Output the (X, Y) coordinate of the center of the cell containing the given text.  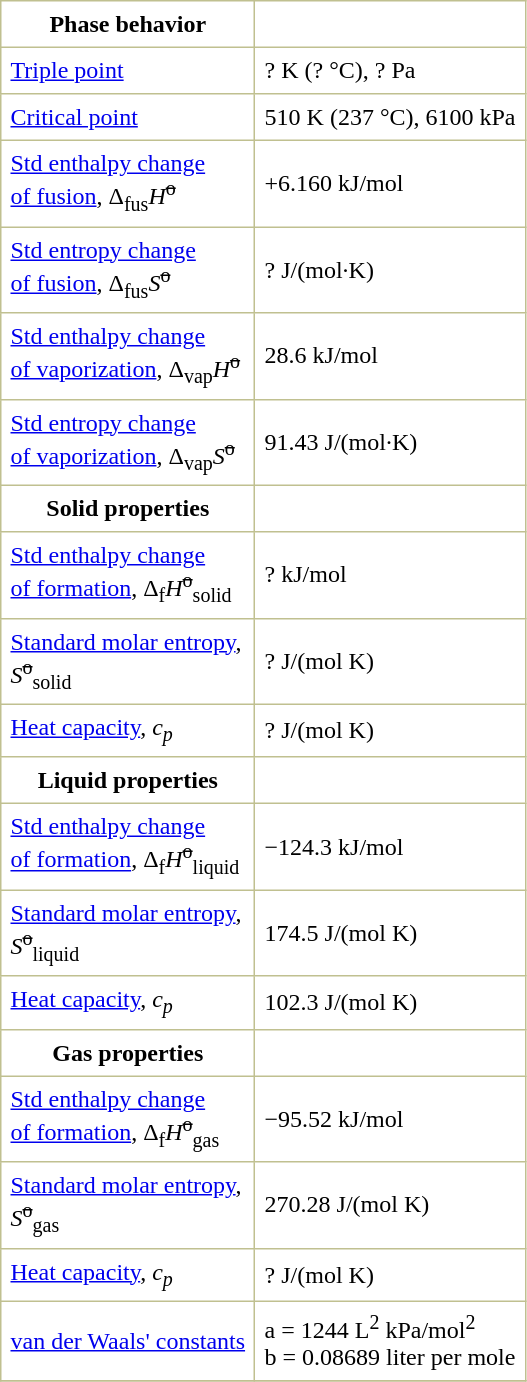
102.3 J/(mol K) (390, 1002)
Liquid properties (128, 780)
? J/(mol·K) (390, 270)
Std entropy changeof vaporization, ΔvapSo (128, 442)
270.28 J/(mol K) (390, 1205)
Standard molar entropy,Sosolid (128, 661)
510 K (237 °C), 6100 kPa (390, 117)
Gas properties (128, 1052)
Std enthalpy changeof formation, ΔfHogas (128, 1119)
28.6 kJ/mol (390, 356)
? kJ/mol (390, 575)
Solid properties (128, 508)
van der Waals' constants (128, 1341)
Std enthalpy changeof formation, ΔfHoliquid (128, 847)
91.43 J/(mol·K) (390, 442)
Std entropy changeof fusion, ΔfusSo (128, 270)
+6.160 kJ/mol (390, 183)
Standard molar entropy,Soliquid (128, 933)
−95.52 kJ/mol (390, 1119)
Critical point (128, 117)
a = 1244 L2 kPa/mol2 b = 0.08689 liter per mole (390, 1341)
174.5 J/(mol K) (390, 933)
Standard molar entropy,Sogas (128, 1205)
Triple point (128, 70)
−124.3 kJ/mol (390, 847)
Std enthalpy changeof formation, ΔfHosolid (128, 575)
? K (? °C), ? Pa (390, 70)
Std enthalpy changeof vaporization, ΔvapHo (128, 356)
Std enthalpy changeof fusion, ΔfusHo (128, 183)
Phase behavior (128, 24)
